Return (x, y) of the center of cell containing provided text 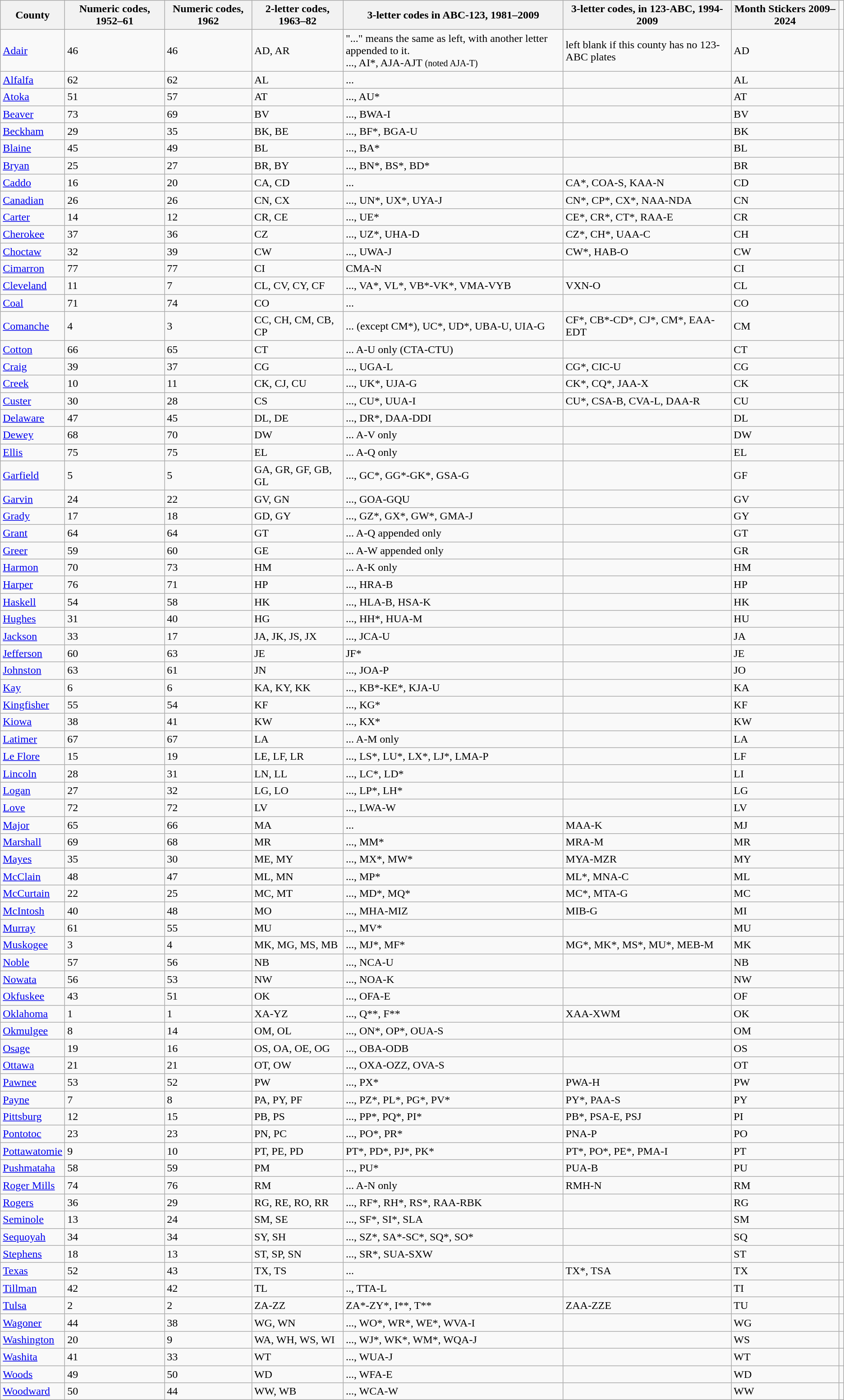
Delaware (32, 418)
SM (785, 1220)
Tulsa (32, 1305)
DL, DE (298, 418)
..., HRA-B (453, 585)
Jefferson (32, 653)
Ottawa (32, 1065)
Beaver (32, 114)
..., WCA-W (453, 1391)
CR, CE (298, 217)
Grady (32, 516)
..., PX* (453, 1082)
PY*, PAA-S (647, 1100)
HU (785, 619)
..., OXA-OZZ, OVA-S (453, 1065)
Atoka (32, 97)
..., RF*, RH*, RS*, RAA-RBK (453, 1203)
..., MHA-MIZ (453, 911)
ZA*-ZY*, I**, T** (453, 1305)
Noble (32, 962)
..., UN*, UX*, UYA-J (453, 200)
... A-V only (453, 435)
Pushmataha (32, 1168)
RG (785, 1203)
JA (785, 636)
Marshall (32, 842)
Woodward (32, 1391)
..., PU* (453, 1168)
..., JCA-U (453, 636)
CN (785, 200)
Custer (32, 401)
..., MV* (453, 928)
Kingfisher (32, 705)
MI (785, 911)
..., KG* (453, 705)
Kiowa (32, 722)
PT (785, 1151)
Cherokee (32, 234)
... A-K only (453, 568)
WG, WN (298, 1322)
AD, AR (298, 50)
TX (785, 1271)
PB*, PSA-E, PSJ (647, 1117)
ME, MY (298, 859)
PN, PC (298, 1134)
... (except CM*), UC*, UD*, UBA-U, UIA-G (453, 326)
GR (785, 551)
Canadian (32, 200)
CD (785, 183)
WW (785, 1391)
..., KX* (453, 722)
PU (785, 1168)
..., WJ*, WK*, WM*, WQA-J (453, 1340)
Bryan (32, 165)
..., BA* (453, 148)
Cleveland (32, 286)
PNA-P (647, 1134)
OS, OA, OE, OG (298, 1048)
..., DR*, DAA-DDI (453, 418)
Adair (32, 50)
CL (785, 286)
..., LS*, LU*, LX*, LJ*, LMA-P (453, 756)
WW, WB (298, 1391)
Johnston (32, 670)
PUA-B (647, 1168)
..., MP* (453, 877)
Payne (32, 1100)
... A-M only (453, 739)
Pontotoc (32, 1134)
MYA-MZR (647, 859)
..., KB*-KE*, KJA-U (453, 688)
WA, WH, WS, WI (298, 1340)
Cotton (32, 349)
GD, GY (298, 516)
Beckham (32, 131)
Jackson (32, 636)
BK (785, 131)
ZA-ZZ (298, 1305)
TI (785, 1288)
RMH-N (647, 1185)
CA, CD (298, 183)
BK, BE (298, 131)
LF (785, 756)
OT (785, 1065)
..., LC*, LD* (453, 773)
JA, JK, JS, JX (298, 636)
Logan (32, 790)
GY (785, 516)
Sequoyah (32, 1237)
..., MJ*, MF* (453, 945)
... A-W appended only (453, 551)
GV, GN (298, 499)
CG*, CIC-U (647, 367)
XAA-XWM (647, 1014)
Grant (32, 533)
..., UWA-J (453, 251)
Tillman (32, 1288)
TL (298, 1288)
GF (785, 475)
Choctaw (32, 251)
GA, GR, GF, GB, GL (298, 475)
KA (785, 688)
..., SF*, SI*, SLA (453, 1220)
McClain (32, 877)
MC, MT (298, 894)
PI (785, 1117)
Mayes (32, 859)
OS (785, 1048)
Oklahoma (32, 1014)
GV (785, 499)
Texas (32, 1271)
CK, CJ, CU (298, 384)
Alfalfa (32, 80)
Pittsburg (32, 1117)
SQ (785, 1237)
CH (785, 234)
VXN-O (647, 286)
..., WUA-J (453, 1357)
MRA-M (647, 842)
OM (785, 1031)
KA, KY, KK (298, 688)
LE, LF, LR (298, 756)
MY (785, 859)
..., BN*, BS*, BD* (453, 165)
MO (298, 911)
CM (785, 326)
JF* (453, 653)
..., GZ*, GX*, GW*, GMA-J (453, 516)
Dewey (32, 435)
..., OBA-ODB (453, 1048)
TX*, TSA (647, 1271)
AD (785, 50)
... A-N only (453, 1185)
..., UK*, UJA-G (453, 384)
Creek (32, 384)
Le Flore (32, 756)
..., BF*, BGA-U (453, 131)
PO (785, 1134)
Numeric codes, 1962 (208, 15)
LG (785, 790)
MC*, MTA-G (647, 894)
Comanche (32, 326)
MC (785, 894)
TX, TS (298, 1271)
..., HH*, HUA-M (453, 619)
Wagoner (32, 1322)
..., CU*, UUA-I (453, 401)
..., SR*, SUA-SXW (453, 1254)
JO (785, 670)
Osage (32, 1048)
Harmon (32, 568)
Garvin (32, 499)
Muskogee (32, 945)
Kay (32, 688)
CN*, CP*, CX*, NAA-NDA (647, 200)
CK (785, 384)
PB, PS (298, 1117)
PA, PY, PF (298, 1100)
..., LWA-W (453, 808)
CU (785, 401)
RG, RE, RO, RR (298, 1203)
3-letter codes, in 123-ABC, 1994-2009 (647, 15)
Okfuskee (32, 996)
PT*, PD*, PJ*, PK* (453, 1151)
Lincoln (32, 773)
Latimer (32, 739)
OF (785, 996)
..., ON*, OP*, OUA-S (453, 1031)
CZ (298, 234)
Rogers (32, 1203)
CMA-N (453, 269)
CW*, HAB-O (647, 251)
..., LP*, LH* (453, 790)
LN, LL (298, 773)
McIntosh (32, 911)
..., MM* (453, 842)
CK*, CQ*, JAA-X (647, 384)
SM, SE (298, 1220)
..., BWA-I (453, 114)
Numeric codes, 1952–61 (115, 15)
LG, LO (298, 790)
..., VA*, VL*, VB*-VK*, VMA-VYB (453, 286)
MA (298, 825)
CN, CX (298, 200)
left blank if this county has no 123-ABC plates (647, 50)
ML*, MNA-C (647, 877)
Pawnee (32, 1082)
... A-Q only (453, 452)
..., PO*, PR* (453, 1134)
Woods (32, 1374)
... A-Q appended only (453, 533)
PWA-H (647, 1082)
Cimarron (32, 269)
2-letter codes, 1963–82 (298, 15)
OM, OL (298, 1031)
CC, CH, CM, CB, CP (298, 326)
Coal (32, 303)
Garfield (32, 475)
OT, OW (298, 1065)
CU*, CSA-B, CVA-L, DAA-R (647, 401)
Roger Mills (32, 1185)
McCurtain (32, 894)
PT, PE, PD (298, 1151)
ML, MN (298, 877)
Carter (32, 217)
BR, BY (298, 165)
..., MX*, MW* (453, 859)
..., Q**, F** (453, 1014)
Washington (32, 1340)
LI (785, 773)
Craig (32, 367)
MG*, MK*, MS*, MU*, MEB-M (647, 945)
... A-U only (CTA-CTU) (453, 349)
..., PP*, PQ*, PI* (453, 1117)
Okmulgee (32, 1031)
..., WFA-E (453, 1374)
..., NCA-U (453, 962)
Ellis (32, 452)
Stephens (32, 1254)
ST (785, 1254)
CE*, CR*, CT*, RAA-E (647, 217)
JN (298, 670)
ST, SP, SN (298, 1254)
"..." means the same as left, with another letter appended to it...., AI*, AJA-AJT (noted AJA-T) (453, 50)
..., NOA-K (453, 979)
CS (298, 401)
Pottawatomie (32, 1151)
..., OFA-E (453, 996)
BR (785, 165)
..., HLA-B, HSA-K (453, 602)
MK (785, 945)
ML (785, 877)
CR (785, 217)
..., GC*, GG*-GK*, GSA-G (453, 475)
WG (785, 1322)
Murray (32, 928)
ZAA-ZZE (647, 1305)
SY, SH (298, 1237)
CF*, CB*-CD*, CJ*, CM*, EAA-EDT (647, 326)
TU (785, 1305)
Major (32, 825)
Greer (32, 551)
Nowata (32, 979)
WS (785, 1340)
MJ (785, 825)
..., JOA-P (453, 670)
HG (298, 619)
..., UZ*, UHA-D (453, 234)
..., AU* (453, 97)
..., PZ*, PL*, PG*, PV* (453, 1100)
XA-YZ (298, 1014)
..., SZ*, SA*-SC*, SQ*, SO* (453, 1237)
Washita (32, 1357)
..., UE* (453, 217)
MIB-G (647, 911)
Harper (32, 585)
Seminole (32, 1220)
CA*, COA-S, KAA-N (647, 183)
Love (32, 808)
Month Stickers 2009–2024 (785, 15)
GE (298, 551)
Haskell (32, 602)
..., MD*, MQ* (453, 894)
..., GOA-GQU (453, 499)
PM (298, 1168)
CL, CV, CY, CF (298, 286)
..., WO*, WR*, WE*, WVA-I (453, 1322)
Blaine (32, 148)
PY (785, 1100)
MK, MG, MS, MB (298, 945)
Caddo (32, 183)
PT*, PO*, PE*, PMA-I (647, 1151)
Hughes (32, 619)
3-letter codes in ABC-123, 1981–2009 (453, 15)
DL (785, 418)
County (32, 15)
CZ*, CH*, UAA-C (647, 234)
.., TTA-L (453, 1288)
MAA-K (647, 825)
..., UGA-L (453, 367)
